Detect which cell encompasses the target text, then output its [X, Y] center coordinate. 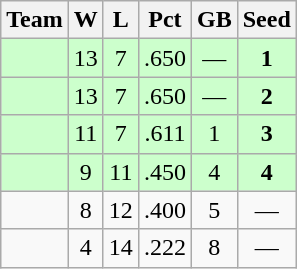
.222 [164, 248]
5 [214, 210]
Seed [266, 20]
L [120, 20]
.450 [164, 172]
.400 [164, 210]
9 [86, 172]
14 [120, 248]
.611 [164, 134]
12 [120, 210]
GB [214, 20]
Team [35, 20]
Pct [164, 20]
W [86, 20]
3 [266, 134]
2 [266, 96]
